Find where the given text appears and provide that cell's center as [x, y] coordinate. 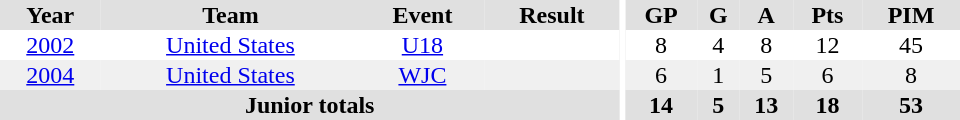
G [718, 15]
WJC [422, 75]
2004 [50, 75]
18 [828, 105]
Event [422, 15]
4 [718, 45]
53 [911, 105]
Team [231, 15]
2002 [50, 45]
Result [552, 15]
Year [50, 15]
PIM [911, 15]
Junior totals [310, 105]
45 [911, 45]
U18 [422, 45]
A [766, 15]
1 [718, 75]
GP [661, 15]
13 [766, 105]
12 [828, 45]
Pts [828, 15]
14 [661, 105]
